Provide the [X, Y] coordinate of the cell's center where the given text is located.  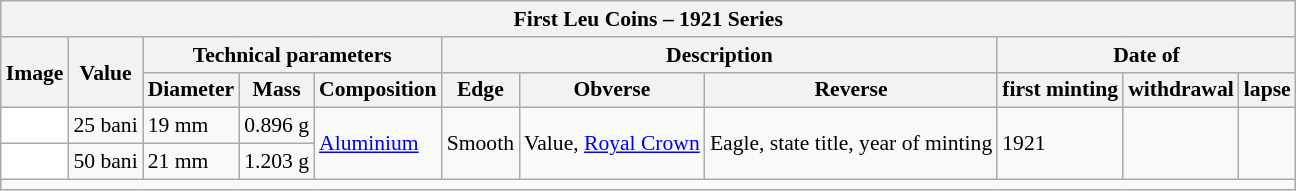
Obverse [612, 90]
Description [720, 55]
Mass [276, 90]
1.203 g [276, 162]
Technical parameters [292, 55]
Composition [378, 90]
first minting [1060, 90]
25 bani [105, 126]
Value, Royal Crown [612, 144]
Diameter [191, 90]
First Leu Coins – 1921 Series [648, 19]
Date of [1146, 55]
Image [35, 72]
19 mm [191, 126]
withdrawal [1181, 90]
0.896 g [276, 126]
Edge [480, 90]
1921 [1060, 144]
Eagle, state title, year of minting [851, 144]
Smooth [480, 144]
Aluminium [378, 144]
Value [105, 72]
Reverse [851, 90]
lapse [1268, 90]
50 bani [105, 162]
21 mm [191, 162]
